Return (x, y) of the center of cell containing provided text 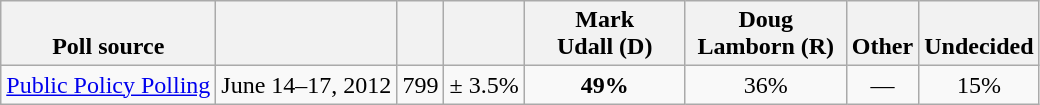
± 3.5% (484, 85)
DougLamborn (R) (766, 34)
June 14–17, 2012 (306, 85)
Undecided (979, 34)
Public Policy Polling (108, 85)
Other (882, 34)
MarkUdall (D) (604, 34)
— (882, 85)
Poll source (108, 34)
49% (604, 85)
799 (420, 85)
36% (766, 85)
15% (979, 85)
